Search for the cell housing the specified text and yield its (X, Y) center coordinate. 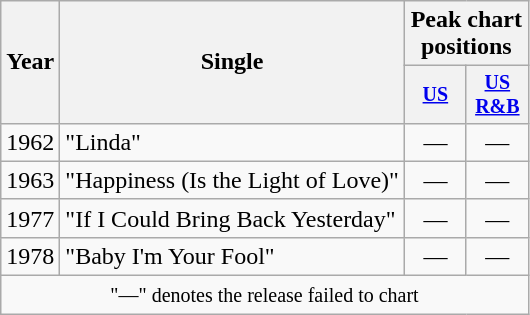
1977 (30, 218)
Single (232, 62)
"Happiness (Is the Light of Love)" (232, 180)
1962 (30, 142)
US (435, 94)
"Linda" (232, 142)
"Baby I'm Your Fool" (232, 256)
1978 (30, 256)
1963 (30, 180)
Year (30, 62)
Peak chart positions (466, 34)
"—" denotes the release failed to chart (265, 295)
"If I Could Bring Back Yesterday" (232, 218)
USR&B (497, 94)
